Scan for the cell matching the given text and deliver its [X, Y] coordinate at center. 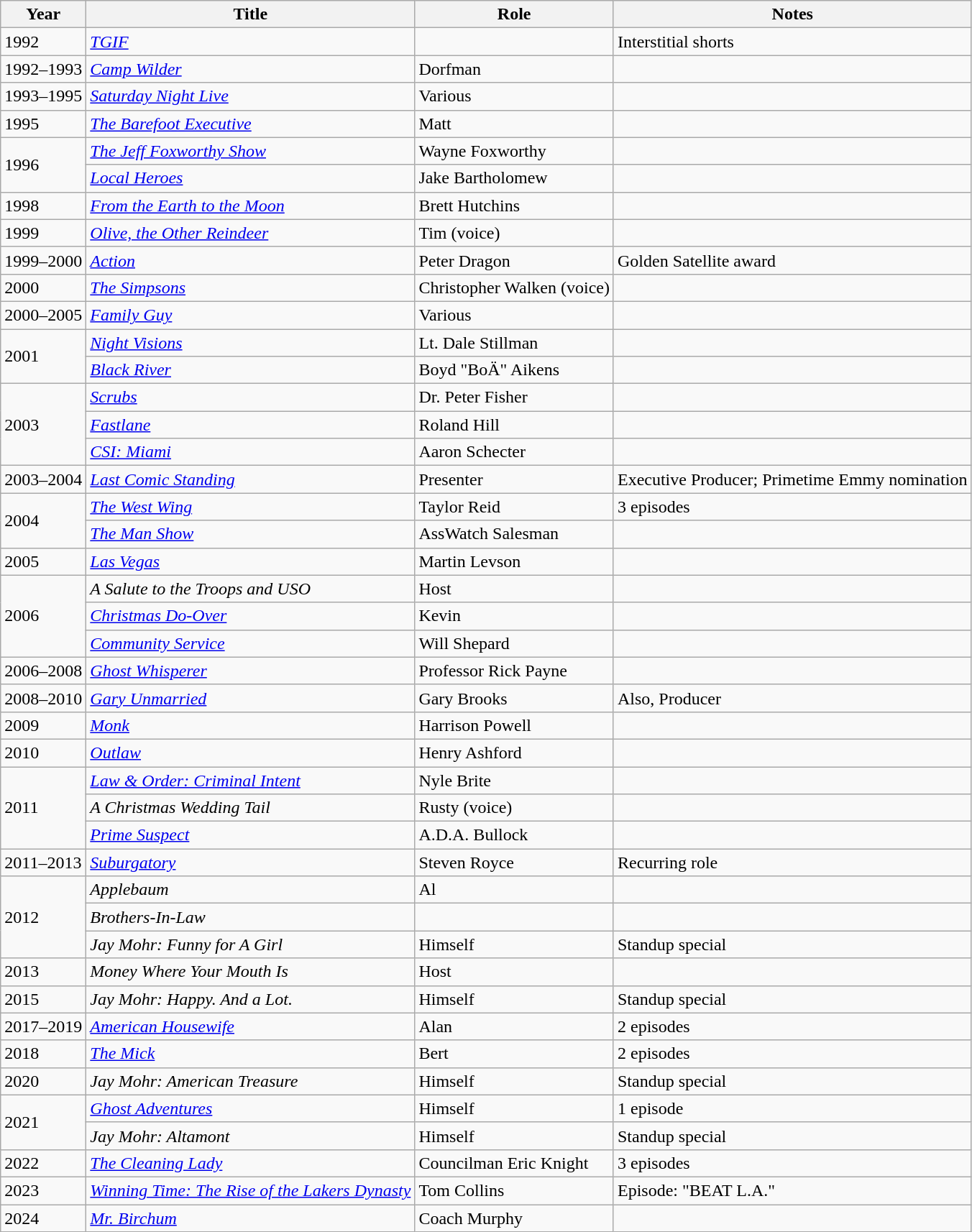
1999–2000 [43, 260]
Professor Rick Payne [515, 671]
Peter Dragon [515, 260]
The Simpsons [250, 288]
Tom Collins [515, 1190]
Jay Mohr: Happy. And a Lot. [250, 999]
Henry Ashford [515, 753]
Ghost Adventures [250, 1108]
Night Visions [250, 343]
2012 [43, 917]
2010 [43, 753]
Title [250, 14]
2000–2005 [43, 315]
Alan [515, 1026]
2006–2008 [43, 671]
Las Vegas [250, 561]
Lt. Dale Stillman [515, 343]
1 episode [792, 1108]
Community Service [250, 643]
TGIF [250, 42]
Kevin [515, 616]
Rusty (voice) [515, 808]
2024 [43, 1218]
1996 [43, 165]
Jake Bartholomew [515, 178]
Tim (voice) [515, 233]
2003–2004 [43, 479]
Harrison Powell [515, 725]
2005 [43, 561]
A.D.A. Bullock [515, 835]
CSI: Miami [250, 452]
Scrubs [250, 397]
Coach Murphy [515, 1218]
Family Guy [250, 315]
Suburgatory [250, 863]
Brothers-In-Law [250, 917]
Dr. Peter Fisher [515, 397]
Wayne Foxworthy [515, 151]
Action [250, 260]
2008–2010 [43, 698]
American Housewife [250, 1026]
Councilman Eric Knight [515, 1163]
The Jeff Foxworthy Show [250, 151]
1993–1995 [43, 96]
Winning Time: The Rise of the Lakers Dynasty [250, 1190]
Presenter [515, 479]
Monk [250, 725]
Matt [515, 124]
Jay Mohr: Funny for A Girl [250, 944]
The West Wing [250, 507]
Brett Hutchins [515, 206]
A Christmas Wedding Tail [250, 808]
Taylor Reid [515, 507]
Boyd "BoÄ" Aikens [515, 370]
Outlaw [250, 753]
Christmas Do-Over [250, 616]
Ghost Whisperer [250, 671]
2015 [43, 999]
2003 [43, 425]
Will Shepard [515, 643]
Episode: "BEAT L.A." [792, 1190]
Nyle Brite [515, 780]
Last Comic Standing [250, 479]
Jay Mohr: Altamont [250, 1136]
2023 [43, 1190]
2006 [43, 616]
Olive, the Other Reindeer [250, 233]
Mr. Birchum [250, 1218]
Applebaum [250, 890]
Money Where Your Mouth Is [250, 972]
1992–1993 [43, 69]
Bert [515, 1054]
The Barefoot Executive [250, 124]
Golden Satellite award [792, 260]
Local Heroes [250, 178]
Interstitial shorts [792, 42]
Roland Hill [515, 425]
The Cleaning Lady [250, 1163]
2017–2019 [43, 1026]
2020 [43, 1081]
Year [43, 14]
Steven Royce [515, 863]
Gary Unmarried [250, 698]
Role [515, 14]
2018 [43, 1054]
1998 [43, 206]
Camp Wilder [250, 69]
Recurring role [792, 863]
1992 [43, 42]
Also, Producer [792, 698]
2021 [43, 1122]
AssWatch Salesman [515, 534]
1995 [43, 124]
Prime Suspect [250, 835]
Aaron Schecter [515, 452]
2000 [43, 288]
2013 [43, 972]
Christopher Walken (voice) [515, 288]
Dorfman [515, 69]
2011 [43, 807]
2001 [43, 357]
Al [515, 890]
Law & Order: Criminal Intent [250, 780]
2011–2013 [43, 863]
2009 [43, 725]
Jay Mohr: American Treasure [250, 1081]
Saturday Night Live [250, 96]
Notes [792, 14]
From the Earth to the Moon [250, 206]
1999 [43, 233]
Gary Brooks [515, 698]
A Salute to the Troops and USO [250, 589]
Fastlane [250, 425]
2022 [43, 1163]
The Mick [250, 1054]
Martin Levson [515, 561]
Black River [250, 370]
2004 [43, 520]
Executive Producer; Primetime Emmy nomination [792, 479]
The Man Show [250, 534]
